Find where the given text appears and provide that cell's center as (X, Y) coordinate. 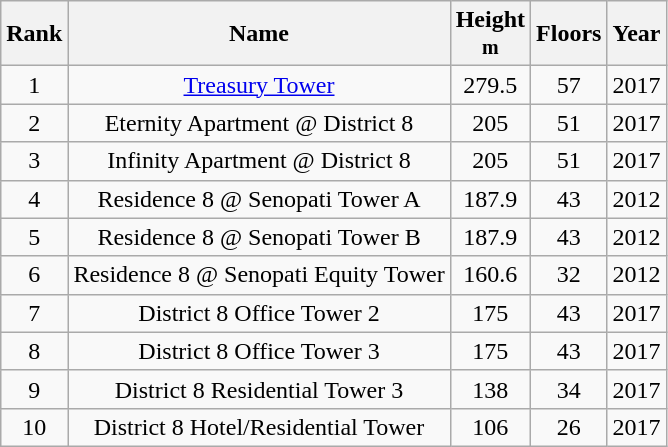
279.5 (490, 85)
Treasury Tower (259, 85)
4 (34, 199)
Name (259, 34)
8 (34, 351)
3 (34, 161)
Residence 8 @ Senopati Tower B (259, 237)
10 (34, 427)
District 8 Residential Tower 3 (259, 389)
Heightm (490, 34)
District 8 Office Tower 3 (259, 351)
District 8 Hotel/Residential Tower (259, 427)
Infinity Apartment @ District 8 (259, 161)
5 (34, 237)
6 (34, 275)
Floors (569, 34)
138 (490, 389)
Year (636, 34)
160.6 (490, 275)
106 (490, 427)
Rank (34, 34)
Residence 8 @ Senopati Equity Tower (259, 275)
District 8 Office Tower 2 (259, 313)
9 (34, 389)
34 (569, 389)
26 (569, 427)
Eternity Apartment @ District 8 (259, 123)
57 (569, 85)
2 (34, 123)
Residence 8 @ Senopati Tower A (259, 199)
32 (569, 275)
7 (34, 313)
1 (34, 85)
